Locate the cell with the specified text and output its (X, Y) center coordinate. 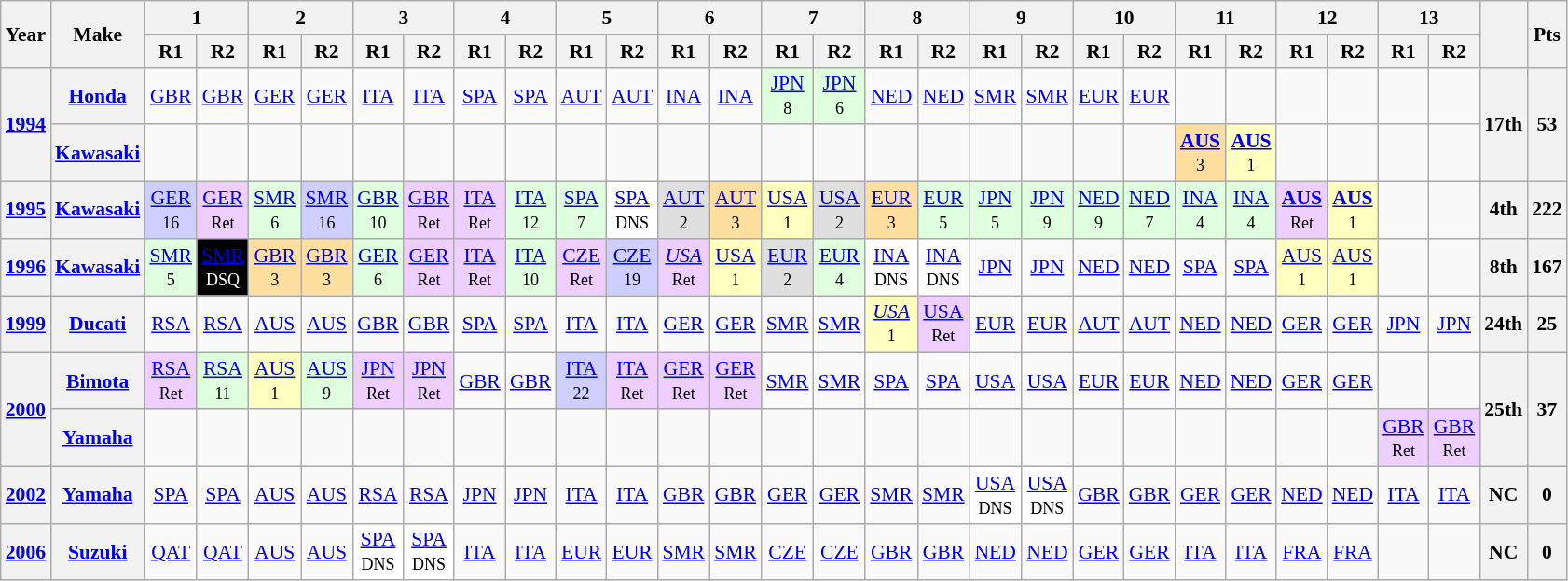
GER16 (171, 211)
EUR5 (943, 211)
USA2 (840, 211)
NED9 (1098, 211)
RSARet (171, 380)
EUR4 (840, 267)
Ducati (97, 325)
SMR6 (275, 211)
9 (1022, 18)
2000 (26, 409)
1996 (26, 267)
RSA11 (223, 380)
1999 (26, 325)
ITA10 (531, 267)
CZERet (581, 267)
1 (196, 18)
AUS9 (327, 380)
EUR2 (788, 267)
6 (708, 18)
Year (26, 34)
Bimota (97, 380)
SPA7 (581, 211)
CZE19 (632, 267)
JPN8 (788, 95)
7 (813, 18)
5 (606, 18)
Suzuki (97, 552)
AUT3 (736, 211)
11 (1225, 18)
EUR3 (891, 211)
4th (1503, 211)
ITA22 (581, 380)
53 (1547, 124)
Honda (97, 95)
AUSRet (1301, 211)
2002 (26, 494)
2006 (26, 552)
2 (300, 18)
37 (1547, 409)
1995 (26, 211)
3 (403, 18)
10 (1124, 18)
GER6 (378, 267)
SMR16 (327, 211)
AUS3 (1200, 153)
Pts (1547, 34)
Make (97, 34)
24th (1503, 325)
SMR5 (171, 267)
167 (1547, 267)
25 (1547, 325)
1994 (26, 124)
NED7 (1150, 211)
17th (1503, 124)
8th (1503, 267)
12 (1327, 18)
JPN6 (840, 95)
13 (1428, 18)
AUT2 (683, 211)
4 (505, 18)
JPN9 (1047, 211)
ITA12 (531, 211)
SMRDSQ (223, 267)
JPN5 (996, 211)
8 (917, 18)
GBR10 (378, 211)
25th (1503, 409)
222 (1547, 211)
